Identify which cell holds the provided text, then report its [X, Y] central coordinate. 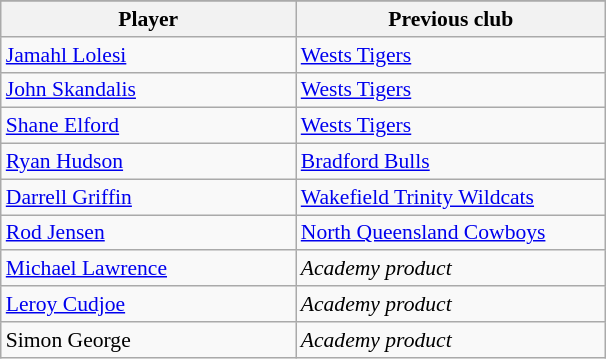
Previous club [451, 19]
Simon George [148, 340]
North Queensland Cowboys [451, 233]
Ryan Hudson [148, 162]
Shane Elford [148, 126]
Player [148, 19]
Darrell Griffin [148, 197]
Bradford Bulls [451, 162]
Wakefield Trinity Wildcats [451, 197]
Rod Jensen [148, 233]
Michael Lawrence [148, 269]
Leroy Cudjoe [148, 304]
Jamahl Lolesi [148, 55]
John Skandalis [148, 90]
